Provide the (x, y) coordinate of the cell's center where the given text is located.  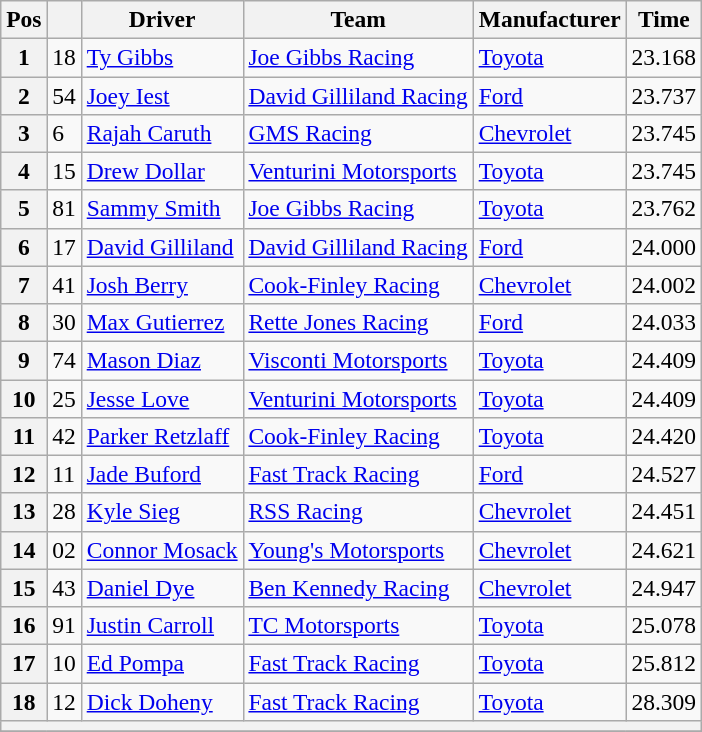
Max Gutierrez (162, 322)
Sammy Smith (162, 209)
24.527 (664, 474)
Driver (162, 19)
1 (24, 57)
2 (24, 95)
Visconti Motorsports (358, 360)
Jade Buford (162, 474)
TC Motorsports (358, 625)
3 (24, 133)
9 (24, 360)
14 (24, 550)
5 (24, 209)
28 (64, 512)
74 (64, 360)
Time (664, 19)
25 (64, 398)
8 (24, 322)
7 (24, 285)
25.078 (664, 625)
GMS Racing (358, 133)
Jesse Love (162, 398)
Rette Jones Racing (358, 322)
25.812 (664, 663)
24.000 (664, 247)
91 (64, 625)
02 (64, 550)
54 (64, 95)
Josh Berry (162, 285)
RSS Racing (358, 512)
Young's Motorsports (358, 550)
Ben Kennedy Racing (358, 588)
24.947 (664, 588)
Ty Gibbs (162, 57)
24.002 (664, 285)
24.621 (664, 550)
Mason Diaz (162, 360)
28.309 (664, 701)
24.420 (664, 436)
Pos (24, 19)
Kyle Sieg (162, 512)
Drew Dollar (162, 171)
24.033 (664, 322)
Daniel Dye (162, 588)
13 (24, 512)
30 (64, 322)
4 (24, 171)
Justin Carroll (162, 625)
81 (64, 209)
Manufacturer (550, 19)
Connor Mosack (162, 550)
Joey Iest (162, 95)
Parker Retzlaff (162, 436)
David Gilliland (162, 247)
Ed Pompa (162, 663)
42 (64, 436)
23.762 (664, 209)
Team (358, 19)
23.168 (664, 57)
Rajah Caruth (162, 133)
Dick Doheny (162, 701)
24.451 (664, 512)
23.737 (664, 95)
41 (64, 285)
16 (24, 625)
43 (64, 588)
